Provide the [X, Y] coordinate of the cell's center where the given text is located.  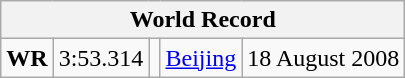
18 August 2008 [324, 58]
3:53.314 [101, 58]
World Record [203, 20]
WR [27, 58]
Beijing [201, 58]
